For the text-containing cell, return its midpoint in (x, y) coordinate format. 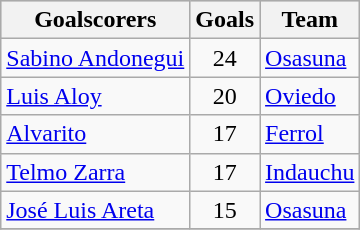
José Luis Areta (96, 210)
Luis Aloy (96, 96)
Ferrol (310, 134)
20 (225, 96)
15 (225, 210)
Alvarito (96, 134)
Team (310, 20)
Goals (225, 20)
Sabino Andonegui (96, 58)
Telmo Zarra (96, 172)
24 (225, 58)
Indauchu (310, 172)
Oviedo (310, 96)
Goalscorers (96, 20)
